From the cell containing the given text, extract its center point as [X, Y] coordinate. 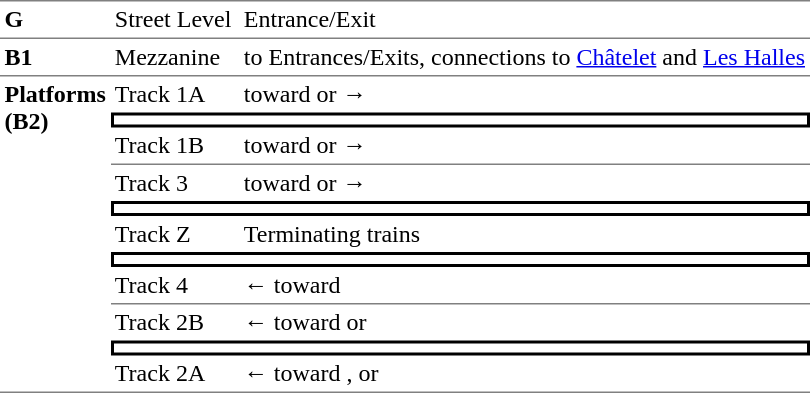
G [55, 19]
Mezzanine [174, 58]
Track 3 [174, 183]
Track 2B [174, 322]
Track 1B [174, 147]
Track Z [174, 234]
B1 [55, 58]
Platforms (B2) [55, 234]
to Entrances/Exits, connections to Châtelet and Les Halles [524, 58]
Street Level [174, 19]
Terminating trains [524, 234]
Track 1A [174, 94]
← toward or [524, 322]
Entrance/Exit [524, 19]
← toward [524, 286]
Track 4 [174, 286]
